Search for the cell housing the specified text and yield its (x, y) center coordinate. 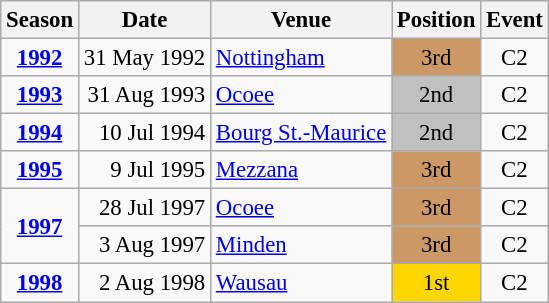
Mezzana (302, 170)
31 May 1992 (144, 58)
Wausau (302, 283)
Season (40, 20)
9 Jul 1995 (144, 170)
1st (436, 283)
1998 (40, 283)
10 Jul 1994 (144, 133)
1995 (40, 170)
1994 (40, 133)
1993 (40, 95)
Venue (302, 20)
Date (144, 20)
Minden (302, 245)
Bourg St.-Maurice (302, 133)
Nottingham (302, 58)
1992 (40, 58)
28 Jul 1997 (144, 208)
2 Aug 1998 (144, 283)
Position (436, 20)
1997 (40, 226)
Event (515, 20)
31 Aug 1993 (144, 95)
3 Aug 1997 (144, 245)
